Capture the cell that displays the provided text and extract its (x, y) central coordinate. 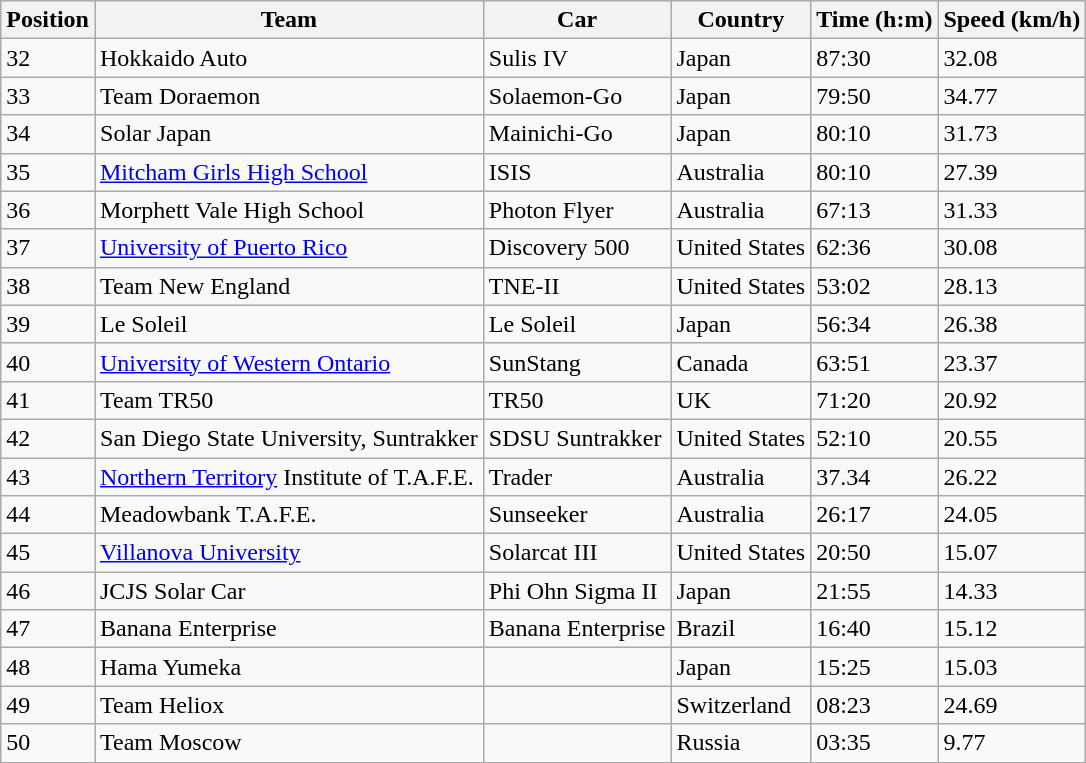
71:20 (874, 400)
24.05 (1012, 515)
32.08 (1012, 58)
Sulis IV (577, 58)
Team TR50 (288, 400)
15.03 (1012, 667)
38 (48, 286)
20.92 (1012, 400)
Position (48, 20)
40 (48, 362)
08:23 (874, 705)
35 (48, 172)
36 (48, 210)
Phi Ohn Sigma II (577, 591)
Brazil (741, 629)
23.37 (1012, 362)
9.77 (1012, 743)
University of Puerto Rico (288, 248)
27.39 (1012, 172)
34 (48, 134)
52:10 (874, 438)
Meadowbank T.A.F.E. (288, 515)
37.34 (874, 477)
Team Doraemon (288, 96)
28.13 (1012, 286)
Switzerland (741, 705)
15:25 (874, 667)
26.22 (1012, 477)
30.08 (1012, 248)
33 (48, 96)
31.33 (1012, 210)
Team (288, 20)
Time (h:m) (874, 20)
SDSU Suntrakker (577, 438)
Team Heliox (288, 705)
San Diego State University, Suntrakker (288, 438)
University of Western Ontario (288, 362)
Car (577, 20)
14.33 (1012, 591)
03:35 (874, 743)
Photon Flyer (577, 210)
49 (48, 705)
UK (741, 400)
16:40 (874, 629)
Country (741, 20)
TNE-II (577, 286)
Team Moscow (288, 743)
41 (48, 400)
20.55 (1012, 438)
Mitcham Girls High School (288, 172)
Mainichi-Go (577, 134)
Solaemon-Go (577, 96)
42 (48, 438)
46 (48, 591)
44 (48, 515)
Solarcat III (577, 553)
48 (48, 667)
45 (48, 553)
TR50 (577, 400)
56:34 (874, 324)
15.12 (1012, 629)
32 (48, 58)
87:30 (874, 58)
Morphett Vale High School (288, 210)
Hama Yumeka (288, 667)
Canada (741, 362)
63:51 (874, 362)
Speed (km/h) (1012, 20)
Russia (741, 743)
26:17 (874, 515)
Northern Territory Institute of T.A.F.E. (288, 477)
43 (48, 477)
34.77 (1012, 96)
50 (48, 743)
37 (48, 248)
62:36 (874, 248)
Solar Japan (288, 134)
20:50 (874, 553)
15.07 (1012, 553)
67:13 (874, 210)
Team New England (288, 286)
Trader (577, 477)
31.73 (1012, 134)
24.69 (1012, 705)
Sunseeker (577, 515)
47 (48, 629)
Hokkaido Auto (288, 58)
79:50 (874, 96)
Discovery 500 (577, 248)
SunStang (577, 362)
26.38 (1012, 324)
ISIS (577, 172)
39 (48, 324)
53:02 (874, 286)
Villanova University (288, 553)
21:55 (874, 591)
JCJS Solar Car (288, 591)
